Locate the cell with the specified text and output its (X, Y) center coordinate. 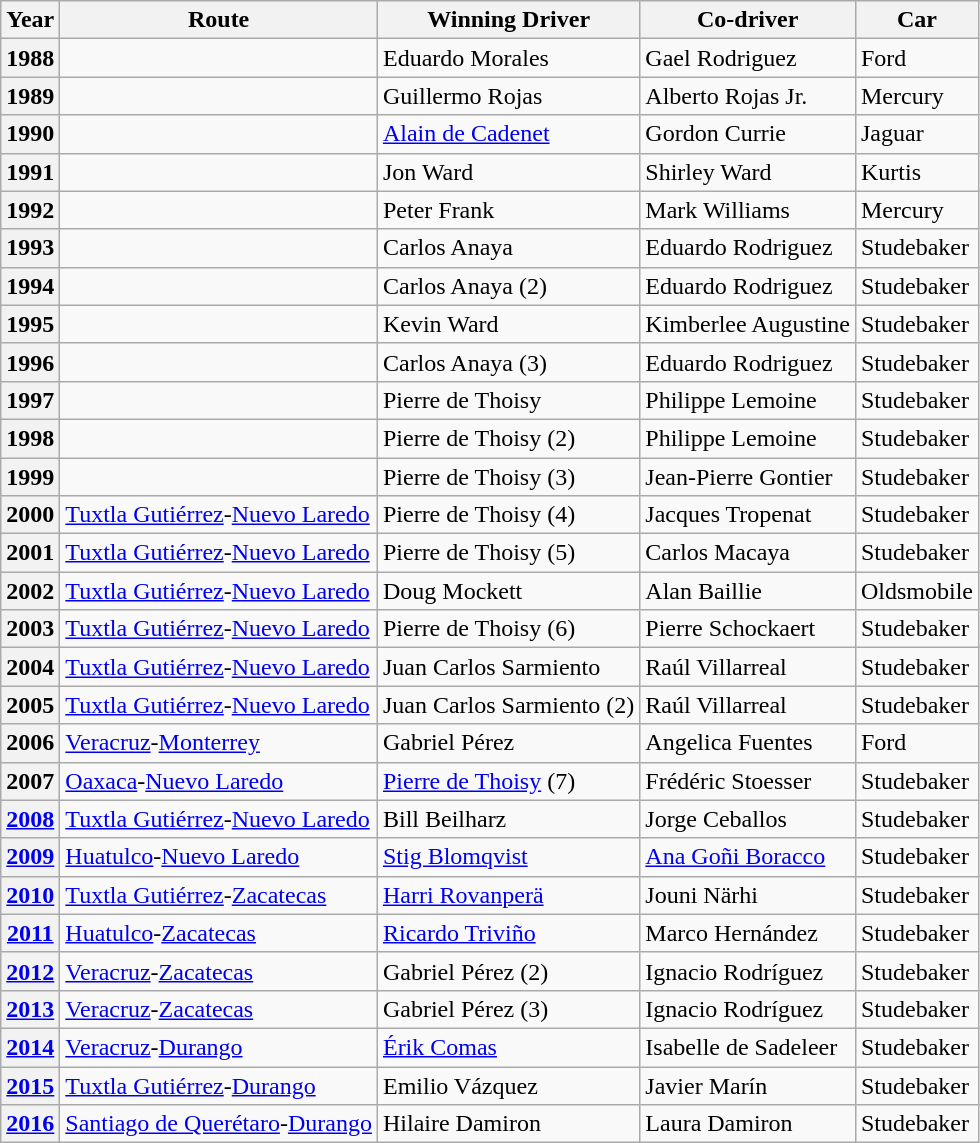
2002 (30, 591)
Juan Carlos Sarmiento (2) (508, 705)
1992 (30, 210)
1998 (30, 438)
Mark Williams (748, 210)
1997 (30, 400)
Ricardo Triviño (508, 933)
Winning Driver (508, 20)
Alan Baillie (748, 591)
2009 (30, 857)
2006 (30, 743)
Jaguar (916, 134)
1991 (30, 172)
Isabelle de Sadeleer (748, 1047)
Javier Marín (748, 1085)
1996 (30, 362)
2008 (30, 819)
Kevin Ward (508, 324)
1989 (30, 96)
Peter Frank (508, 210)
Oaxaca-Nuevo Laredo (219, 781)
Kurtis (916, 172)
1988 (30, 58)
Marco Hernández (748, 933)
2015 (30, 1085)
1993 (30, 248)
Laura Damiron (748, 1124)
2014 (30, 1047)
Pierre de Thoisy (3) (508, 477)
Gabriel Pérez (2) (508, 971)
Bill Beilharz (508, 819)
Route (219, 20)
2007 (30, 781)
Carlos Macaya (748, 553)
Pierre de Thoisy (508, 400)
Ana Goñi Boracco (748, 857)
Gabriel Pérez (508, 743)
Alain de Cadenet (508, 134)
Pierre de Thoisy (5) (508, 553)
Jorge Ceballos (748, 819)
Santiago de Querétaro-Durango (219, 1124)
Carlos Anaya (508, 248)
2011 (30, 933)
Pierre de Thoisy (6) (508, 629)
Emilio Vázquez (508, 1085)
2004 (30, 667)
Gael Rodriguez (748, 58)
Doug Mockett (508, 591)
Jacques Tropenat (748, 515)
1995 (30, 324)
Huatulco-Zacatecas (219, 933)
Year (30, 20)
Jon Ward (508, 172)
Alberto Rojas Jr. (748, 96)
Guillermo Rojas (508, 96)
Frédéric Stoesser (748, 781)
2013 (30, 1009)
Pierre Schockaert (748, 629)
Veracruz-Durango (219, 1047)
Pierre de Thoisy (4) (508, 515)
Angelica Fuentes (748, 743)
2005 (30, 705)
1999 (30, 477)
Tuxtla Gutiérrez-Zacatecas (219, 895)
Hilaire Damiron (508, 1124)
Pierre de Thoisy (7) (508, 781)
Gabriel Pérez (3) (508, 1009)
Eduardo Morales (508, 58)
Car (916, 20)
Tuxtla Gutiérrez-Durango (219, 1085)
Carlos Anaya (3) (508, 362)
2003 (30, 629)
Harri Rovanperä (508, 895)
Oldsmobile (916, 591)
2001 (30, 553)
Juan Carlos Sarmiento (508, 667)
Stig Blomqvist (508, 857)
Veracruz-Monterrey (219, 743)
Jean-Pierre Gontier (748, 477)
2016 (30, 1124)
Co-driver (748, 20)
Carlos Anaya (2) (508, 286)
Jouni Närhi (748, 895)
Shirley Ward (748, 172)
1994 (30, 286)
1990 (30, 134)
Huatulco-Nuevo Laredo (219, 857)
Érik Comas (508, 1047)
2012 (30, 971)
Pierre de Thoisy (2) (508, 438)
Gordon Currie (748, 134)
2010 (30, 895)
Kimberlee Augustine (748, 324)
2000 (30, 515)
